Pinpoint the cell where the given text exists, returning its [X, Y] midpoint coordinate. 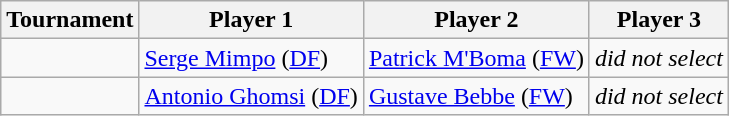
Gustave Bebbe (FW) [476, 96]
Tournament [70, 20]
Serge Mimpo (DF) [251, 58]
Antonio Ghomsi (DF) [251, 96]
Player 3 [658, 20]
Player 1 [251, 20]
Player 2 [476, 20]
Patrick M'Boma (FW) [476, 58]
